Extract the (x, y) coordinate from the center of the cell holding the provided text.  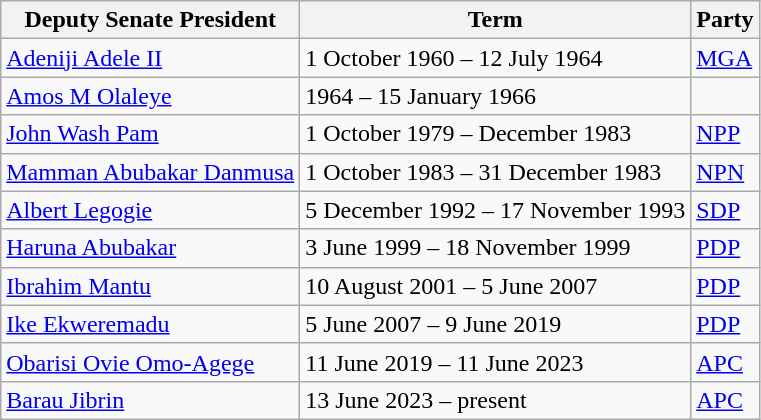
NPP (725, 134)
5 June 2007 – 9 June 2019 (496, 324)
Ibrahim Mantu (150, 286)
1 October 1979 – December 1983 (496, 134)
11 June 2019 – 11 June 2023 (496, 362)
Party (725, 20)
Mamman Abubakar Danmusa (150, 172)
Obarisi Ovie Omo-Agege (150, 362)
1 October 1960 – 12 July 1964 (496, 58)
Term (496, 20)
Haruna Abubakar (150, 248)
1 October 1983 – 31 December 1983 (496, 172)
1964 – 15 January 1966 (496, 96)
Albert Legogie (150, 210)
10 August 2001 – 5 June 2007 (496, 286)
13 June 2023 – present (496, 400)
Barau Jibrin (150, 400)
5 December 1992 – 17 November 1993 (496, 210)
SDP (725, 210)
3 June 1999 – 18 November 1999 (496, 248)
John Wash Pam (150, 134)
Adeniji Adele II (150, 58)
NPN (725, 172)
Ike Ekweremadu (150, 324)
Amos M Olaleye (150, 96)
MGA (725, 58)
Deputy Senate President (150, 20)
